Scan for the cell matching the given text and deliver its [x, y] coordinate at center. 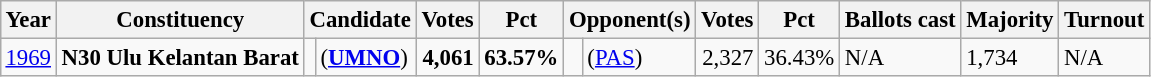
36.43% [800, 57]
(UMNO) [366, 57]
Year [28, 20]
(PAS) [639, 57]
Ballots cast [900, 20]
1969 [28, 57]
Constituency [180, 20]
1,734 [1010, 57]
Majority [1010, 20]
4,061 [448, 57]
Turnout [1104, 20]
N30 Ulu Kelantan Barat [180, 57]
2,327 [728, 57]
Opponent(s) [630, 20]
63.57% [522, 57]
Candidate [360, 20]
